Search for the cell housing the specified text and yield its [x, y] center coordinate. 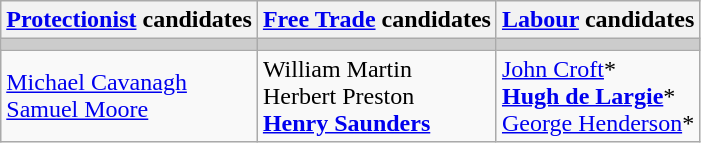
Michael CavanaghSamuel Moore [130, 96]
Protectionist candidates [130, 20]
Free Trade candidates [376, 20]
William MartinHerbert PrestonHenry Saunders [376, 96]
Labour candidates [598, 20]
John Croft*Hugh de Largie*George Henderson* [598, 96]
